Provide the [x, y] coordinate of the cell's center where the given text is located.  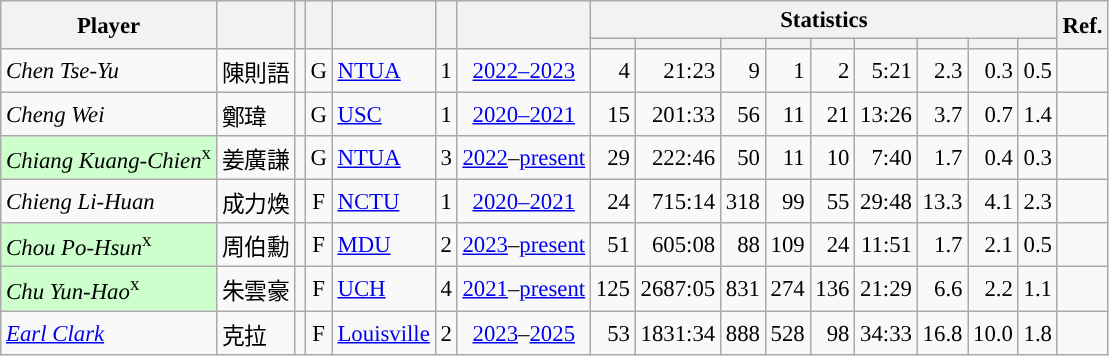
2022–present [524, 158]
21:29 [886, 289]
姜廣謙 [255, 158]
0.4 [993, 158]
21:23 [678, 71]
Chu Yun-Haox [109, 289]
274 [788, 289]
3.7 [942, 115]
34:33 [886, 333]
1.8 [1038, 333]
1.4 [1038, 115]
53 [612, 333]
9 [742, 71]
29 [612, 158]
Louisville [384, 333]
15 [612, 115]
715:14 [678, 202]
Earl Clark [109, 333]
11:51 [886, 246]
13:26 [886, 115]
成力煥 [255, 202]
MDU [384, 246]
5:21 [886, 71]
136 [832, 289]
10 [832, 158]
Chieng Li-Huan [109, 202]
55 [832, 202]
2022–2023 [524, 71]
51 [612, 246]
2.1 [993, 246]
99 [788, 202]
4.1 [993, 202]
7:40 [886, 158]
NCTU [384, 202]
50 [742, 158]
201:33 [678, 115]
10.0 [993, 333]
6.6 [942, 289]
109 [788, 246]
318 [742, 202]
1.1 [1038, 289]
831 [742, 289]
2687:05 [678, 289]
Ref. [1082, 25]
陳則語 [255, 71]
鄭瑋 [255, 115]
2023–present [524, 246]
98 [832, 333]
Chou Po-Hsunx [109, 246]
2021–present [524, 289]
Statistics [824, 20]
周伯勳 [255, 246]
29:48 [886, 202]
克拉 [255, 333]
125 [612, 289]
UCH [384, 289]
605:08 [678, 246]
16.8 [942, 333]
1831:34 [678, 333]
21 [832, 115]
Cheng Wei [109, 115]
3 [446, 158]
13.3 [942, 202]
88 [742, 246]
Chiang Kuang-Chienx [109, 158]
56 [742, 115]
888 [742, 333]
222:46 [678, 158]
USC [384, 115]
Chen Tse-Yu [109, 71]
528 [788, 333]
0.7 [993, 115]
Player [109, 25]
2.2 [993, 289]
2023–2025 [524, 333]
朱雲豪 [255, 289]
